Identify which cell holds the provided text, then report its (x, y) central coordinate. 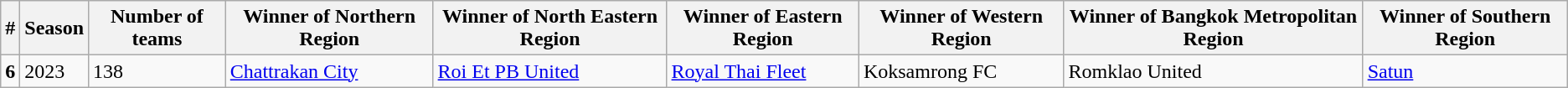
Winner of Bangkok Metropolitan Region (1213, 28)
Royal Thai Fleet (762, 71)
Number of teams (157, 28)
Koksamrong FC (962, 71)
Roi Et PB United (549, 71)
Satun (1465, 71)
Winner of Western Region (962, 28)
Winner of Northern Region (329, 28)
Winner of Southern Region (1465, 28)
Chattrakan City (329, 71)
138 (157, 71)
Romklao United (1213, 71)
Season (54, 28)
Winner of North Eastern Region (549, 28)
2023 (54, 71)
6 (10, 71)
# (10, 28)
Winner of Eastern Region (762, 28)
